Extract the (x, y) coordinate from the center of the cell holding the provided text.  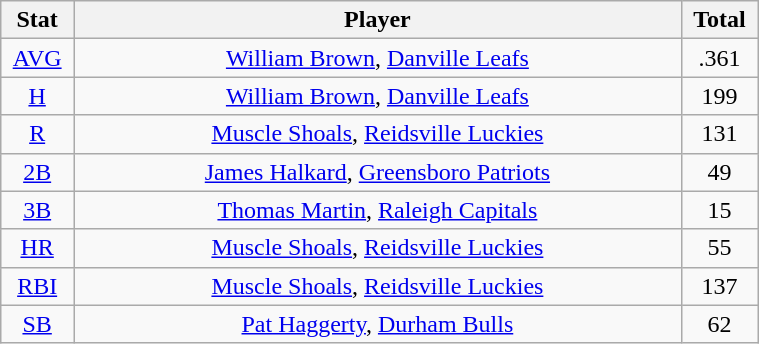
R (38, 134)
2B (38, 172)
Pat Haggerty, Durham Bulls (378, 324)
49 (719, 172)
Total (719, 20)
SB (38, 324)
15 (719, 210)
3B (38, 210)
AVG (38, 58)
Player (378, 20)
.361 (719, 58)
137 (719, 286)
199 (719, 96)
James Halkard, Greensboro Patriots (378, 172)
62 (719, 324)
RBI (38, 286)
Thomas Martin, Raleigh Capitals (378, 210)
Stat (38, 20)
HR (38, 248)
H (38, 96)
55 (719, 248)
131 (719, 134)
